Search for the cell housing the specified text and yield its (x, y) center coordinate. 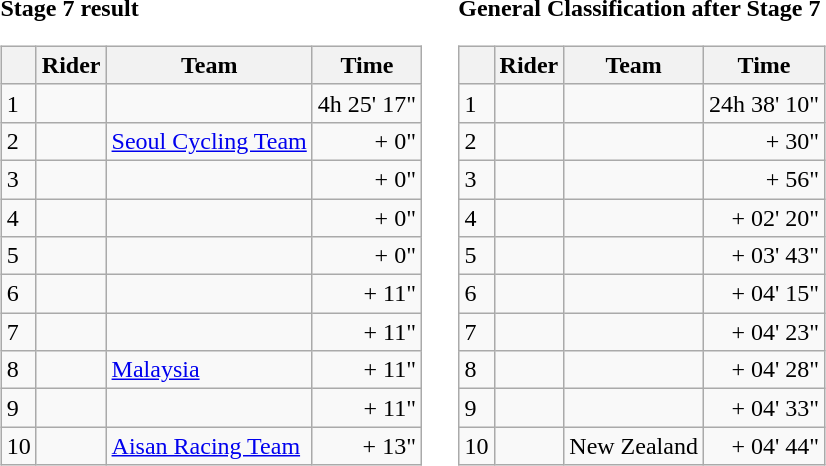
+ 03' 43" (764, 256)
+ 04' 15" (764, 294)
+ 13" (366, 446)
Seoul Cycling Team (209, 141)
+ 04' 28" (764, 370)
+ 04' 23" (764, 332)
+ 04' 33" (764, 408)
+ 04' 44" (764, 446)
+ 02' 20" (764, 217)
New Zealand (634, 446)
Aisan Racing Team (209, 446)
+ 30" (764, 141)
24h 38' 10" (764, 103)
4h 25' 17" (366, 103)
+ 56" (764, 179)
Malaysia (209, 370)
